Determine the [x, y] coordinate at the center of the cell enclosing the given text.  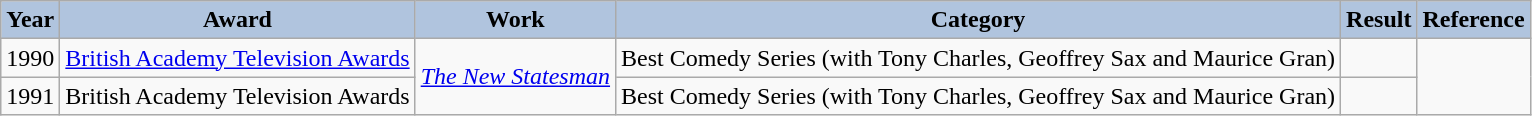
Work [515, 20]
The New Statesman [515, 77]
Year [30, 20]
Category [978, 20]
Reference [1474, 20]
1990 [30, 58]
Result [1379, 20]
Award [238, 20]
1991 [30, 96]
